Detect which cell encompasses the target text, then output its (X, Y) center coordinate. 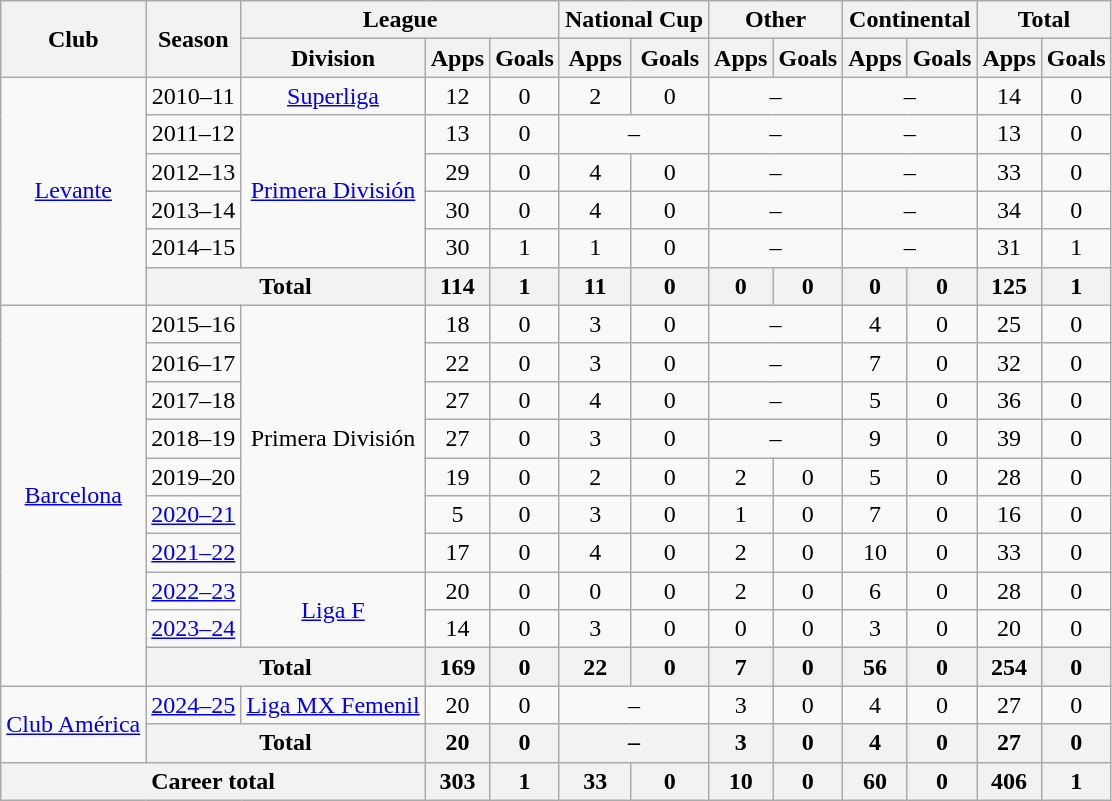
2024–25 (194, 705)
Continental (910, 20)
Club (74, 39)
National Cup (634, 20)
Liga F (333, 610)
6 (875, 591)
31 (1009, 248)
Other (776, 20)
Superliga (333, 96)
2015–16 (194, 324)
2013–14 (194, 210)
12 (457, 96)
2016–17 (194, 362)
2012–13 (194, 172)
29 (457, 172)
16 (1009, 515)
303 (457, 781)
2018–19 (194, 438)
Club América (74, 724)
Season (194, 39)
32 (1009, 362)
60 (875, 781)
19 (457, 477)
254 (1009, 667)
56 (875, 667)
39 (1009, 438)
Liga MX Femenil (333, 705)
114 (457, 286)
Division (333, 58)
2017–18 (194, 400)
9 (875, 438)
2020–21 (194, 515)
169 (457, 667)
2022–23 (194, 591)
125 (1009, 286)
2011–12 (194, 134)
2019–20 (194, 477)
18 (457, 324)
406 (1009, 781)
11 (595, 286)
17 (457, 553)
Barcelona (74, 496)
2014–15 (194, 248)
25 (1009, 324)
34 (1009, 210)
36 (1009, 400)
Levante (74, 191)
Career total (213, 781)
League (400, 20)
2010–11 (194, 96)
2023–24 (194, 629)
2021–22 (194, 553)
